Capture the cell that displays the provided text and extract its (x, y) central coordinate. 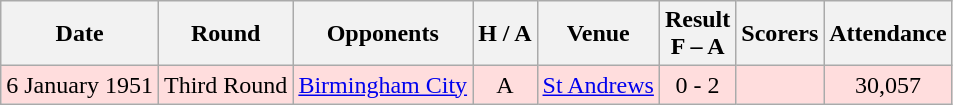
0 - 2 (697, 85)
H / A (505, 34)
ResultF – A (697, 34)
Date (80, 34)
Opponents (383, 34)
Birmingham City (383, 85)
6 January 1951 (80, 85)
Attendance (888, 34)
Third Round (225, 85)
30,057 (888, 85)
Venue (598, 34)
Round (225, 34)
St Andrews (598, 85)
Scorers (780, 34)
A (505, 85)
